Return the [X, Y] coordinate for the center point of the cell that contains the specified text.  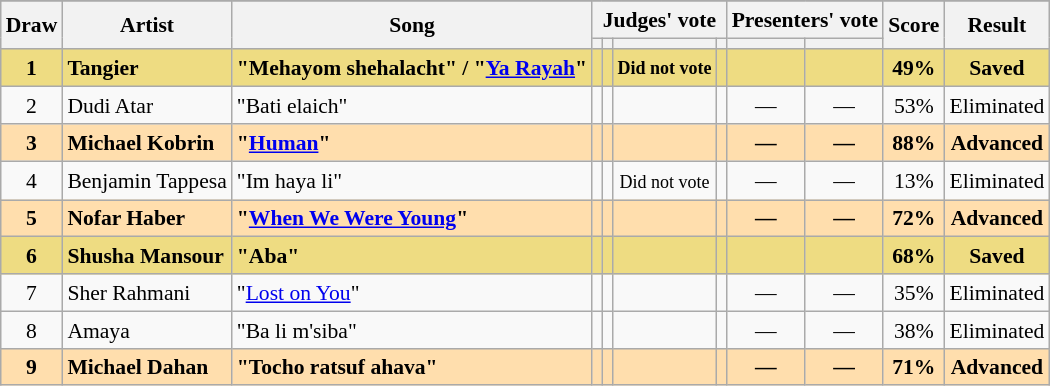
Michael Dahan [146, 366]
Score [914, 24]
"Aba" [412, 256]
Judges' vote [660, 20]
Song [412, 24]
9 [32, 366]
"Im haya li" [412, 180]
72% [914, 218]
Sher Rahmani [146, 292]
35% [914, 292]
Benjamin Tappesa [146, 180]
49% [914, 68]
4 [32, 180]
7 [32, 292]
Artist [146, 24]
68% [914, 256]
Presenters' vote [806, 20]
8 [32, 330]
"Ba li m'siba" [412, 330]
Result [996, 24]
Nofar Haber [146, 218]
Draw [32, 24]
71% [914, 366]
5 [32, 218]
"When We Were Young" [412, 218]
Shusha Mansour [146, 256]
3 [32, 142]
53% [914, 106]
"Lost on You" [412, 292]
6 [32, 256]
"Mehayom shehalacht" / "Ya Rayah" [412, 68]
Tangier [146, 68]
Amaya [146, 330]
13% [914, 180]
Dudi Atar [146, 106]
1 [32, 68]
"Tocho ratsuf ahava" [412, 366]
"Human" [412, 142]
Michael Kobrin [146, 142]
"Bati elaich" [412, 106]
38% [914, 330]
2 [32, 106]
88% [914, 142]
